Find where the given text appears and provide that cell's center as (x, y) coordinate. 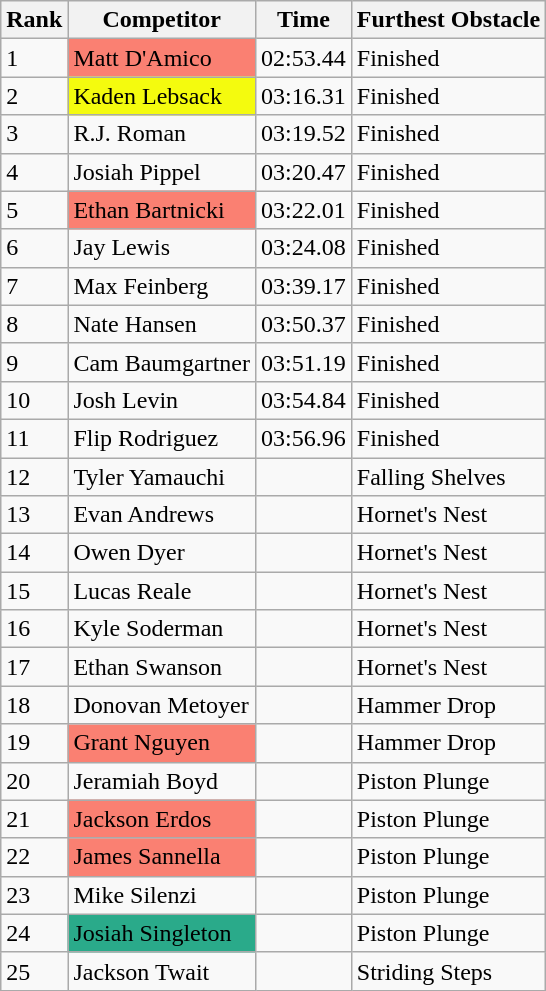
03:50.37 (304, 324)
03:20.47 (304, 172)
Owen Dyer (162, 553)
Jeramiah Boyd (162, 781)
6 (34, 248)
23 (34, 895)
James Sannella (162, 857)
03:19.52 (304, 134)
R.J. Roman (162, 134)
Falling Shelves (448, 477)
Josiah Pippel (162, 172)
Max Feinberg (162, 286)
03:24.08 (304, 248)
17 (34, 667)
Jay Lewis (162, 248)
12 (34, 477)
Ethan Swanson (162, 667)
Furthest Obstacle (448, 20)
Tyler Yamauchi (162, 477)
5 (34, 210)
03:22.01 (304, 210)
13 (34, 515)
Matt D'Amico (162, 58)
Jackson Erdos (162, 819)
03:16.31 (304, 96)
Striding Steps (448, 971)
8 (34, 324)
Evan Andrews (162, 515)
Flip Rodriguez (162, 438)
14 (34, 553)
21 (34, 819)
22 (34, 857)
Cam Baumgartner (162, 362)
Competitor (162, 20)
Josiah Singleton (162, 933)
15 (34, 591)
3 (34, 134)
Ethan Bartnicki (162, 210)
Jackson Twait (162, 971)
1 (34, 58)
11 (34, 438)
02:53.44 (304, 58)
03:56.96 (304, 438)
Nate Hansen (162, 324)
Lucas Reale (162, 591)
03:51.19 (304, 362)
18 (34, 705)
19 (34, 743)
03:54.84 (304, 400)
9 (34, 362)
Josh Levin (162, 400)
7 (34, 286)
Grant Nguyen (162, 743)
24 (34, 933)
Kaden Lebsack (162, 96)
03:39.17 (304, 286)
25 (34, 971)
Time (304, 20)
2 (34, 96)
16 (34, 629)
20 (34, 781)
4 (34, 172)
Rank (34, 20)
Mike Silenzi (162, 895)
Donovan Metoyer (162, 705)
10 (34, 400)
Kyle Soderman (162, 629)
